Search for the cell housing the specified text and yield its [x, y] center coordinate. 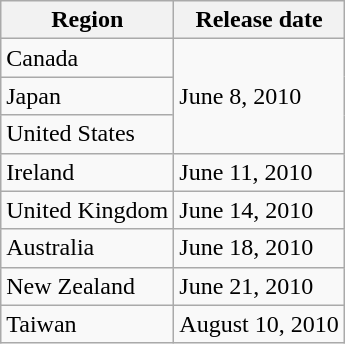
Australia [88, 248]
Release date [259, 20]
June 21, 2010 [259, 286]
June 18, 2010 [259, 248]
Japan [88, 96]
Taiwan [88, 324]
Region [88, 20]
United States [88, 134]
August 10, 2010 [259, 324]
June 11, 2010 [259, 172]
June 14, 2010 [259, 210]
United Kingdom [88, 210]
June 8, 2010 [259, 96]
New Zealand [88, 286]
Ireland [88, 172]
Canada [88, 58]
